Identify which cell holds the provided text, then report its (X, Y) central coordinate. 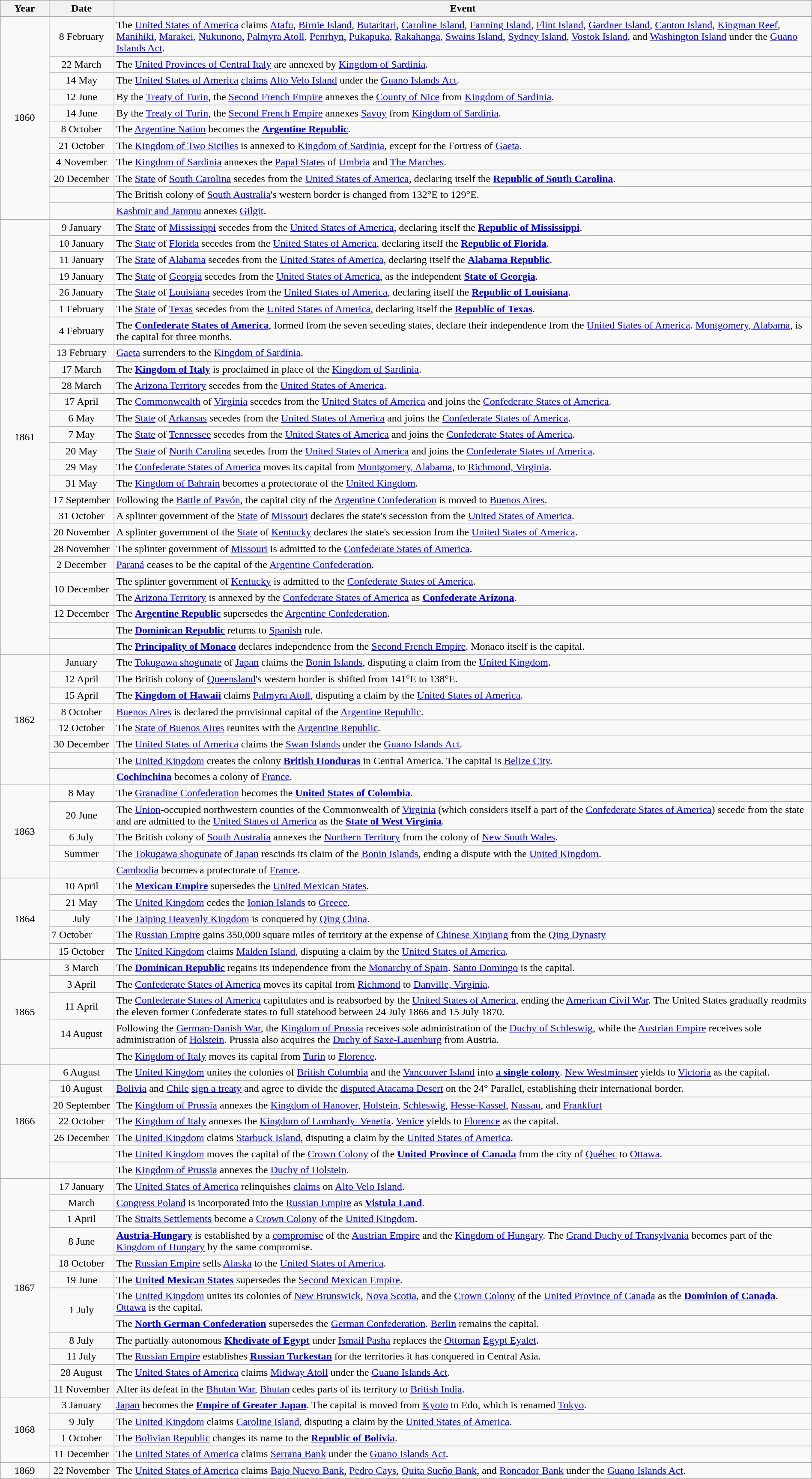
3 April (81, 984)
11 December (81, 1454)
The United States of America claims Alto Velo Island under the Guano Islands Act. (463, 81)
The splinter government of Kentucky is admitted to the Confederate States of America. (463, 581)
The British colony of South Australia's western border is changed from 132°E to 129°E. (463, 194)
11 January (81, 260)
15 October (81, 951)
Japan becomes the Empire of Greater Japan. The capital is moved from Kyoto to Edo, which is renamed Tokyo. (463, 1405)
The State of Arkansas secedes from the United States of America and joins the Confederate States of America. (463, 418)
10 August (81, 1089)
21 October (81, 146)
8 February (81, 36)
The Confederate States of America moves its capital from Montgomery, Alabama, to Richmond, Virginia. (463, 467)
30 December (81, 744)
The State of Tennessee secedes from the United States of America and joins the Confederate States of America. (463, 434)
The Russian Empire gains 350,000 square miles of territory at the expense of Chinese Xinjiang from the Qing Dynasty (463, 935)
1 February (81, 309)
13 February (81, 353)
The United States of America claims Serrana Bank under the Guano Islands Act. (463, 1454)
Buenos Aires is declared the provisional capital of the Argentine Republic. (463, 711)
The Taiping Heavenly Kingdom is conquered by Qing China. (463, 919)
The Confederate States of America moves its capital from Richmond to Danville, Virginia. (463, 984)
22 October (81, 1121)
The United Kingdom claims Starbuck Island, disputing a claim by the United States of America. (463, 1138)
The Tokugawa shogunate of Japan rescinds its claim of the Bonin Islands, ending a dispute with the United Kingdom. (463, 854)
10 January (81, 244)
The Kingdom of Bahrain becomes a protectorate of the United Kingdom. (463, 483)
10 December (81, 589)
28 August (81, 1373)
July (81, 919)
11 April (81, 1006)
A splinter government of the State of Kentucky declares the state's secession from the United States of America. (463, 532)
22 November (81, 1470)
7 October (81, 935)
The Kingdom of Two Sicilies is annexed to Kingdom of Sardinia, except for the Fortress of Gaeta. (463, 146)
The State of Georgia secedes from the United States of America, as the independent State of Georgia. (463, 276)
12 October (81, 728)
The Dominican Republic returns to Spanish rule. (463, 630)
14 August (81, 1034)
31 May (81, 483)
Year (25, 9)
The Kingdom of Italy annexes the Kingdom of Lombardy–Venetia. Venice yields to Florence as the capital. (463, 1121)
Congress Poland is incorporated into the Russian Empire as Vistula Land. (463, 1203)
17 September (81, 500)
17 January (81, 1186)
1 April (81, 1219)
The United Kingdom claims Malden Island, disputing a claim by the United States of America. (463, 951)
Cambodia becomes a protectorate of France. (463, 870)
1867 (25, 1288)
22 March (81, 64)
The splinter government of Missouri is admitted to the Confederate States of America. (463, 549)
6 August (81, 1073)
17 April (81, 402)
The United Kingdom moves the capital of the Crown Colony of the United Province of Canada from the city of Québec to Ottawa. (463, 1154)
The Kingdom of Italy moves its capital from Turin to Florence. (463, 1056)
The Russian Empire establishes Russian Turkestan for the territories it has conquered in Central Asia. (463, 1356)
11 November (81, 1389)
The Straits Settlements become a Crown Colony of the United Kingdom. (463, 1219)
8 June (81, 1241)
3 March (81, 968)
The Granadine Confederation becomes the United States of Colombia. (463, 793)
The Kingdom of Prussia annexes the Kingdom of Hanover, Holstein, Schleswig, Hesse-Kassel, Nassau, and Frankfurt (463, 1105)
Gaeta surrenders to the Kingdom of Sardinia. (463, 353)
The United Kingdom creates the colony British Honduras in Central America. The capital is Belize City. (463, 760)
Summer (81, 854)
The Mexican Empire supersedes the United Mexican States. (463, 886)
The State of Louisiana secedes from the United States of America, declaring itself the Republic of Louisiana. (463, 293)
1869 (25, 1470)
Following the Battle of Pavón, the capital city of the Argentine Confederation is moved to Buenos Aires. (463, 500)
Date (81, 9)
1862 (25, 720)
31 October (81, 516)
By the Treaty of Turin, the Second French Empire annexes the County of Nice from Kingdom of Sardinia. (463, 97)
The United States of America claims Midway Atoll under the Guano Islands Act. (463, 1373)
The North German Confederation supersedes the German Confederation. Berlin remains the capital. (463, 1324)
January (81, 663)
20 June (81, 816)
Kashmir and Jammu annexes Gilgit. (463, 211)
The United Kingdom cedes the Ionian Islands to Greece. (463, 902)
The Russian Empire sells Alaska to the United States of America. (463, 1263)
1866 (25, 1121)
4 February (81, 331)
The Bolivian Republic changes its name to the Republic of Bolivia. (463, 1438)
The United States of America claims the Swan Islands under the Guano Islands Act. (463, 744)
1 October (81, 1438)
The Arizona Territory secedes from the United States of America. (463, 385)
1863 (25, 832)
The Principality of Monaco declares independence from the Second French Empire. Monaco itself is the capital. (463, 646)
The partially autonomous Khedivate of Egypt under Ismail Pasha replaces the Ottoman Egypt Eyalet. (463, 1340)
The United States of America claims Bajo Nuevo Bank, Pedro Cays, Quita Sueño Bank, and Roncador Bank under the Guano Islands Act. (463, 1470)
The State of Alabama secedes from the United States of America, declaring itself the Alabama Republic. (463, 260)
The Kingdom of Hawaii claims Palmyra Atoll, disputing a claim by the United States of America. (463, 695)
1861 (25, 437)
18 October (81, 1263)
12 December (81, 614)
14 June (81, 113)
2 December (81, 565)
The United States of America relinquishes claims on Alto Velo Island. (463, 1186)
1 July (81, 1310)
3 January (81, 1405)
The Dominican Republic regains its independence from the Monarchy of Spain. Santo Domingo is the capital. (463, 968)
The British colony of Queensland's western border is shifted from 141°E to 138°E. (463, 679)
1864 (25, 919)
The Commonwealth of Virginia secedes from the United States of America and joins the Confederate States of America. (463, 402)
20 December (81, 178)
The Kingdom of Prussia annexes the Duchy of Holstein. (463, 1170)
6 May (81, 418)
9 January (81, 227)
The Argentine Nation becomes the Argentine Republic. (463, 129)
21 May (81, 902)
The State of North Carolina secedes from the United States of America and joins the Confederate States of America. (463, 451)
26 January (81, 293)
14 May (81, 81)
Paraná ceases to be the capital of the Argentine Confederation. (463, 565)
The Argentine Republic supersedes the Argentine Confederation. (463, 614)
26 December (81, 1138)
15 April (81, 695)
7 May (81, 434)
The United Kingdom claims Caroline Island, disputing a claim by the United States of America. (463, 1422)
The State of Buenos Aires reunites with the Argentine Republic. (463, 728)
17 March (81, 369)
The Tokugawa shogunate of Japan claims the Bonin Islands, disputing a claim from the United Kingdom. (463, 663)
A splinter government of the State of Missouri declares the state's secession from the United States of America. (463, 516)
28 November (81, 549)
29 May (81, 467)
Event (463, 9)
4 November (81, 162)
The State of Florida secedes from the United States of America, declaring itself the Republic of Florida. (463, 244)
The United Mexican States supersedes the Second Mexican Empire. (463, 1279)
March (81, 1203)
The State of Mississippi secedes from the United States of America, declaring itself the Republic of Mississippi. (463, 227)
The United Provinces of Central Italy are annexed by Kingdom of Sardinia. (463, 64)
1865 (25, 1012)
The British colony of South Australia annexes the Northern Territory from the colony of New South Wales. (463, 837)
The State of Texas secedes from the United States of America, declaring itself the Republic of Texas. (463, 309)
Cochinchina becomes a colony of France. (463, 777)
20 May (81, 451)
The Arizona Territory is annexed by the Confederate States of America as Confederate Arizona. (463, 598)
12 June (81, 97)
By the Treaty of Turin, the Second French Empire annexes Savoy from Kingdom of Sardinia. (463, 113)
The Kingdom of Italy is proclaimed in place of the Kingdom of Sardinia. (463, 369)
Bolivia and Chile sign a treaty and agree to divide the disputed Atacama Desert on the 24° Parallel, establishing their international border. (463, 1089)
19 January (81, 276)
12 April (81, 679)
19 June (81, 1279)
After its defeat in the Bhutan War, Bhutan cedes parts of its territory to British India. (463, 1389)
8 July (81, 1340)
11 July (81, 1356)
20 November (81, 532)
10 April (81, 886)
The Kingdom of Sardinia annexes the Papal States of Umbria and The Marches. (463, 162)
The State of South Carolina secedes from the United States of America, declaring itself the Republic of South Carolina. (463, 178)
6 July (81, 837)
20 September (81, 1105)
9 July (81, 1422)
28 March (81, 385)
8 May (81, 793)
1868 (25, 1430)
1860 (25, 118)
